Determine the (X, Y) coordinate at the center of the cell enclosing the given text.  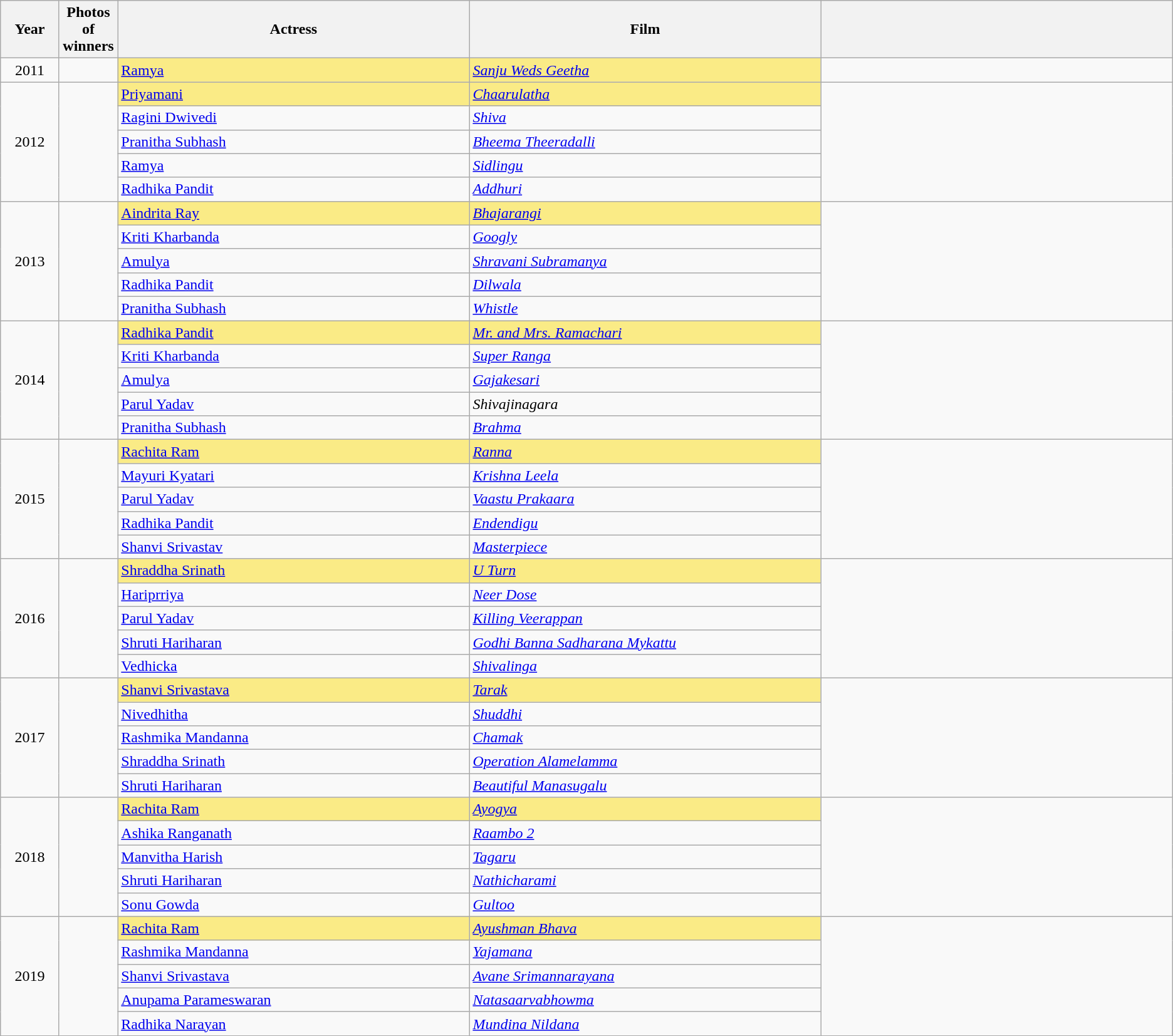
2015 (30, 499)
Operation Alamelamma (645, 762)
Sanju Weds Geetha (645, 70)
Mayuri Kyatari (293, 475)
2018 (30, 857)
Shiva (645, 118)
Manvitha Harish (293, 857)
Nivedhitha (293, 713)
Radhika Narayan (293, 1023)
2016 (30, 618)
Super Ranga (645, 356)
Film (645, 29)
Shivalinga (645, 666)
Ragini Dwivedi (293, 118)
Sonu Gowda (293, 904)
Gultoo (645, 904)
Mr. and Mrs. Ramachari (645, 333)
Addhuri (645, 189)
2014 (30, 380)
2017 (30, 737)
Avane Srimannarayana (645, 976)
2019 (30, 976)
Sidlingu (645, 165)
Actress (293, 29)
Endendigu (645, 523)
U Turn (645, 571)
Ayushman Bhava (645, 928)
Vaastu Prakaara (645, 499)
Shanvi Srivastav (293, 547)
Mundina Nildana (645, 1023)
Anupama Parameswaran (293, 1000)
Godhi Banna Sadharana Mykattu (645, 642)
Photos of winners (88, 29)
Ayogya (645, 809)
Natasaarvabhowma (645, 1000)
Tagaru (645, 857)
Ashika Ranganath (293, 833)
Dilwala (645, 284)
Masterpiece (645, 547)
Shuddhi (645, 713)
Raambo 2 (645, 833)
2012 (30, 142)
Brahma (645, 428)
Year (30, 29)
Googly (645, 237)
Ranna (645, 452)
Chamak (645, 738)
2011 (30, 70)
Whistle (645, 308)
Shivajinagara (645, 404)
Nathicharami (645, 881)
Neer Dose (645, 594)
Shravani Subramanya (645, 261)
Chaarulatha (645, 94)
Beautiful Manasugalu (645, 785)
Gajakesari (645, 380)
Bheema Theeradalli (645, 142)
Hariprriya (293, 594)
2013 (30, 261)
Krishna Leela (645, 475)
Aindrita Ray (293, 213)
Bhajarangi (645, 213)
Killing Veerappan (645, 618)
Vedhicka (293, 666)
Yajamana (645, 952)
Tarak (645, 690)
Priyamani (293, 94)
